Search for the cell housing the specified text and yield its [X, Y] center coordinate. 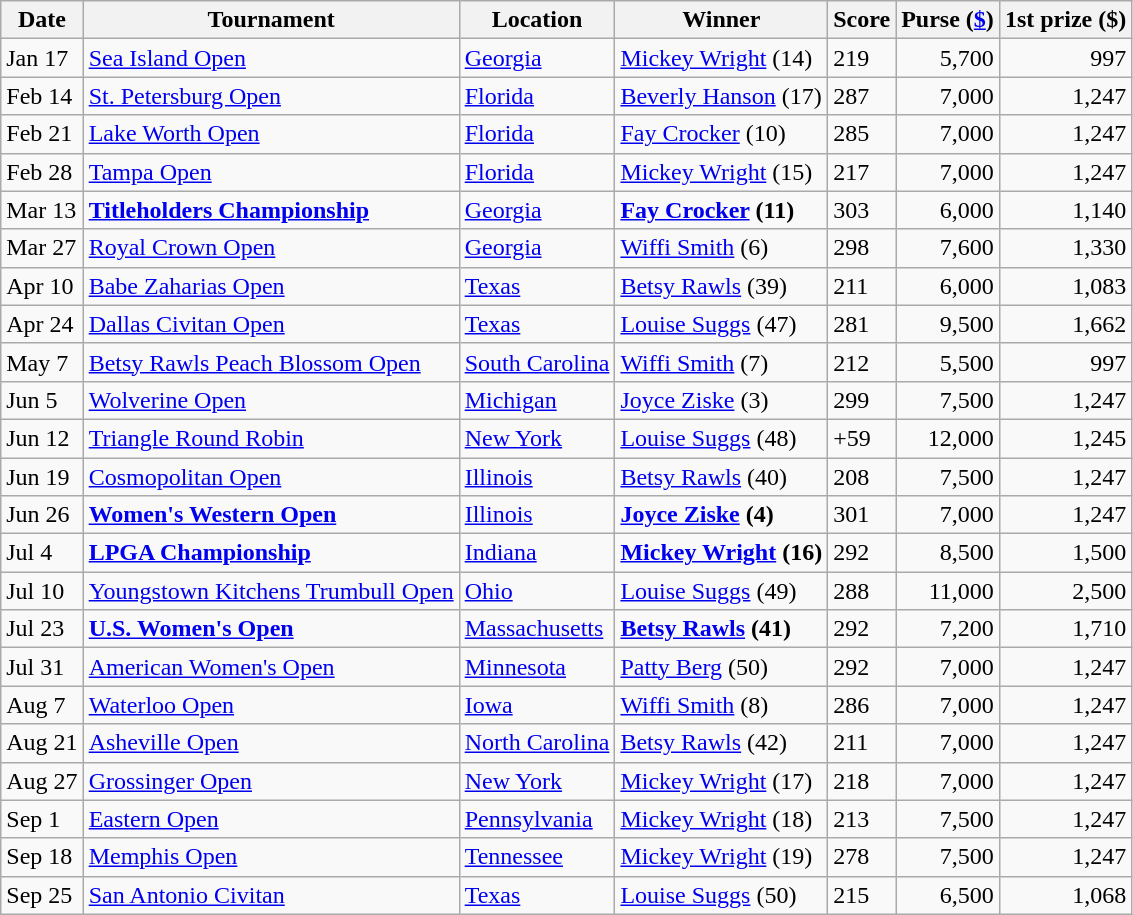
Cosmopolitan Open [271, 477]
Triangle Round Robin [271, 438]
217 [862, 172]
Jun 5 [42, 400]
Royal Crown Open [271, 248]
Feb 28 [42, 172]
Memphis Open [271, 857]
Titleholders Championship [271, 210]
Betsy Rawls Peach Blossom Open [271, 362]
Jun 19 [42, 477]
287 [862, 96]
Betsy Rawls (39) [722, 286]
6,500 [948, 895]
Fay Crocker (10) [722, 134]
218 [862, 781]
303 [862, 210]
San Antonio Civitan [271, 895]
Aug 21 [42, 743]
Betsy Rawls (41) [722, 629]
281 [862, 324]
Score [862, 20]
7,600 [948, 248]
1,710 [1065, 629]
286 [862, 705]
Feb 14 [42, 96]
South Carolina [537, 362]
Mickey Wright (19) [722, 857]
11,000 [948, 591]
12,000 [948, 438]
Sea Island Open [271, 58]
May 7 [42, 362]
Mar 13 [42, 210]
1,500 [1065, 553]
Ohio [537, 591]
1,083 [1065, 286]
Iowa [537, 705]
Babe Zaharias Open [271, 286]
Louise Suggs (50) [722, 895]
Eastern Open [271, 819]
Dallas Civitan Open [271, 324]
Location [537, 20]
North Carolina [537, 743]
212 [862, 362]
2,500 [1065, 591]
LPGA Championship [271, 553]
Aug 27 [42, 781]
Joyce Ziske (3) [722, 400]
1,140 [1065, 210]
Date [42, 20]
Pennsylvania [537, 819]
Jul 10 [42, 591]
Wiffi Smith (6) [722, 248]
American Women's Open [271, 667]
1,245 [1065, 438]
Tennessee [537, 857]
Aug 7 [42, 705]
Jun 26 [42, 515]
Michigan [537, 400]
1,662 [1065, 324]
Betsy Rawls (40) [722, 477]
219 [862, 58]
Youngstown Kitchens Trumbull Open [271, 591]
Betsy Rawls (42) [722, 743]
285 [862, 134]
Grossinger Open [271, 781]
278 [862, 857]
Apr 24 [42, 324]
5,700 [948, 58]
9,500 [948, 324]
Mickey Wright (18) [722, 819]
208 [862, 477]
Mickey Wright (15) [722, 172]
U.S. Women's Open [271, 629]
+59 [862, 438]
Feb 21 [42, 134]
Wolverine Open [271, 400]
Indiana [537, 553]
7,200 [948, 629]
299 [862, 400]
Waterloo Open [271, 705]
Jan 17 [42, 58]
Louise Suggs (49) [722, 591]
Sep 1 [42, 819]
1,068 [1065, 895]
Minnesota [537, 667]
St. Petersburg Open [271, 96]
Joyce Ziske (4) [722, 515]
298 [862, 248]
Massachusetts [537, 629]
Patty Berg (50) [722, 667]
Fay Crocker (11) [722, 210]
Mickey Wright (14) [722, 58]
Purse ($) [948, 20]
Wiffi Smith (8) [722, 705]
Sep 18 [42, 857]
Wiffi Smith (7) [722, 362]
Mar 27 [42, 248]
1st prize ($) [1065, 20]
Asheville Open [271, 743]
1,330 [1065, 248]
Louise Suggs (48) [722, 438]
5,500 [948, 362]
Mickey Wright (17) [722, 781]
Tampa Open [271, 172]
215 [862, 895]
Tournament [271, 20]
Mickey Wright (16) [722, 553]
Louise Suggs (47) [722, 324]
Jul 31 [42, 667]
288 [862, 591]
Jul 23 [42, 629]
Winner [722, 20]
Sep 25 [42, 895]
301 [862, 515]
Jun 12 [42, 438]
Apr 10 [42, 286]
Lake Worth Open [271, 134]
Women's Western Open [271, 515]
213 [862, 819]
Jul 4 [42, 553]
Beverly Hanson (17) [722, 96]
8,500 [948, 553]
